Determine the (x, y) coordinate at the center of the cell enclosing the given text.  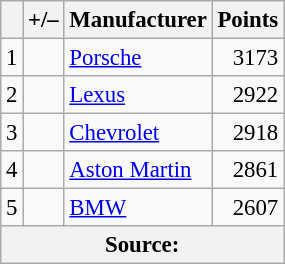
2 (12, 95)
5 (12, 208)
Source: (142, 245)
Porsche (138, 58)
3173 (248, 58)
Chevrolet (138, 133)
+/– (44, 20)
2861 (248, 170)
2918 (248, 133)
4 (12, 170)
Manufacturer (138, 20)
Points (248, 20)
BMW (138, 208)
1 (12, 58)
Lexus (138, 95)
3 (12, 133)
Aston Martin (138, 170)
2607 (248, 208)
2922 (248, 95)
